Provide the [x, y] coordinate of the cell's center where the given text is located.  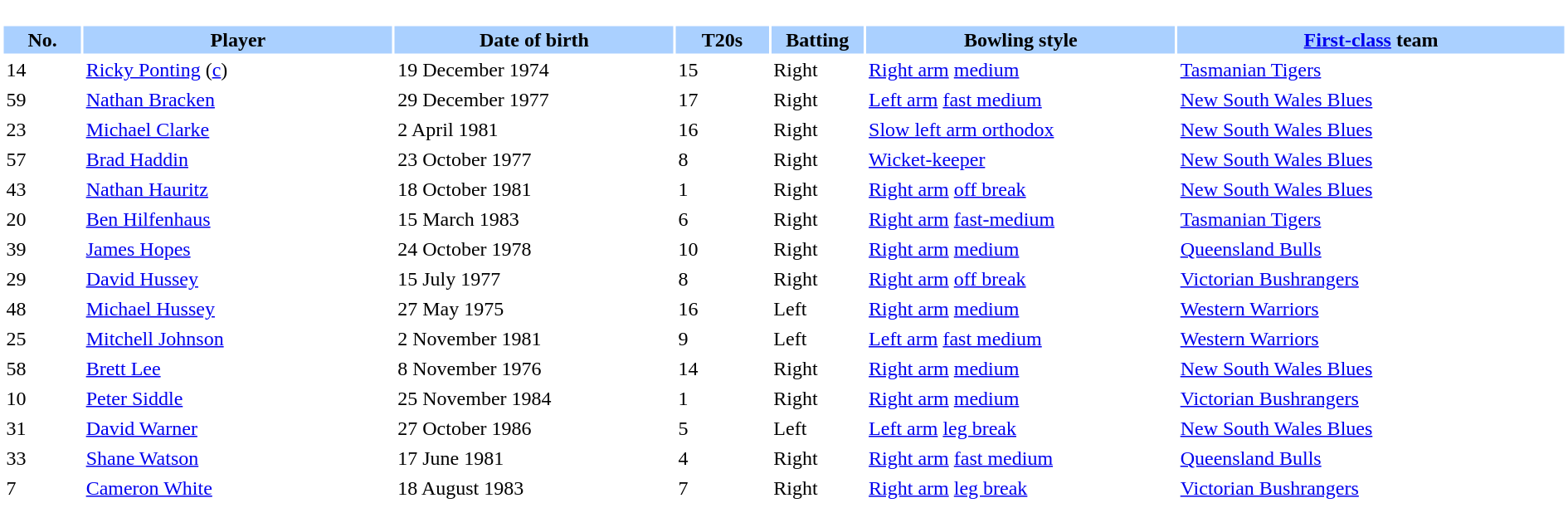
Slow left arm orthodox [1020, 129]
25 November 1984 [534, 398]
Peter Siddle [239, 398]
19 December 1974 [534, 70]
Nathan Bracken [239, 100]
8 November 1976 [534, 369]
58 [41, 369]
33 [41, 458]
David Hussey [239, 279]
Player [239, 40]
17 [723, 100]
Shane Watson [239, 458]
Michael Clarke [239, 129]
Michael Hussey [239, 309]
Batting [817, 40]
Mitchell Johnson [239, 339]
No. [41, 40]
Date of birth [534, 40]
2 November 1981 [534, 339]
18 August 1983 [534, 488]
39 [41, 249]
15 July 1977 [534, 279]
Right arm fast medium [1020, 458]
T20s [723, 40]
59 [41, 100]
Cameron White [239, 488]
43 [41, 189]
James Hopes [239, 249]
31 [41, 428]
29 [41, 279]
Bowling style [1020, 40]
6 [723, 219]
18 October 1981 [534, 189]
17 June 1981 [534, 458]
24 October 1978 [534, 249]
57 [41, 159]
Brett Lee [239, 369]
Left arm leg break [1020, 428]
23 October 1977 [534, 159]
Right arm leg break [1020, 488]
Brad Haddin [239, 159]
David Warner [239, 428]
9 [723, 339]
4 [723, 458]
25 [41, 339]
2 April 1981 [534, 129]
Nathan Hauritz [239, 189]
15 [723, 70]
23 [41, 129]
27 May 1975 [534, 309]
29 December 1977 [534, 100]
Ben Hilfenhaus [239, 219]
First-class team [1371, 40]
Right arm fast-medium [1020, 219]
Ricky Ponting (c) [239, 70]
15 March 1983 [534, 219]
Wicket-keeper [1020, 159]
48 [41, 309]
27 October 1986 [534, 428]
5 [723, 428]
20 [41, 219]
